For the text-containing cell, return its midpoint in [X, Y] coordinate format. 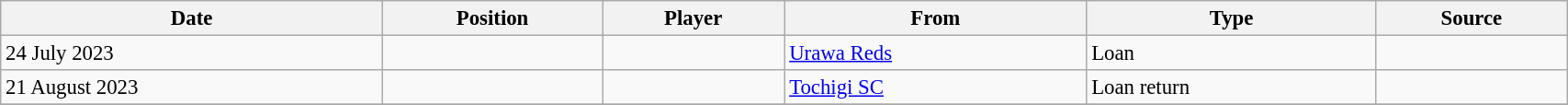
24 July 2023 [192, 53]
Player [694, 18]
From [935, 18]
Urawa Reds [935, 53]
Source [1472, 18]
21 August 2023 [192, 87]
Type [1231, 18]
Loan return [1231, 87]
Tochigi SC [935, 87]
Loan [1231, 53]
Date [192, 18]
Position [492, 18]
